Extract the [X, Y] coordinate from the center of the cell holding the provided text.  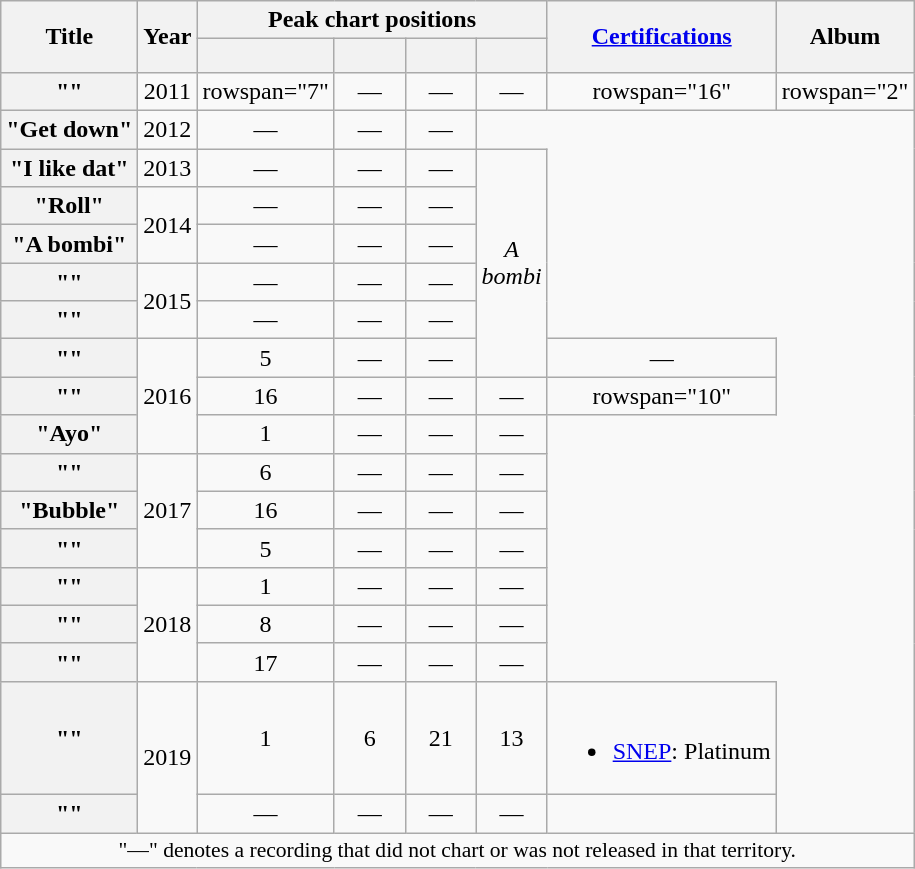
rowspan="10" [662, 396]
"—" denotes a recording that did not chart or was not released in that territory. [458, 851]
2012 [168, 130]
Album [845, 37]
2014 [168, 225]
13 [512, 738]
A bombi [512, 263]
"I like dat" [70, 168]
2015 [168, 301]
2011 [168, 91]
SNEP: Platinum [662, 738]
Year [168, 37]
Certifications [662, 37]
rowspan="16" [662, 91]
17 [266, 662]
2017 [168, 510]
"Get down" [70, 130]
"A bombi" [70, 244]
8 [266, 624]
Peak chart positions [372, 20]
2018 [168, 624]
Title [70, 37]
2016 [168, 396]
rowspan="2" [845, 91]
2019 [168, 756]
21 [440, 738]
rowspan="7" [266, 91]
2013 [168, 168]
"Ayo" [70, 434]
"Bubble" [70, 510]
"Roll" [70, 206]
